Capture the cell that displays the provided text and extract its [x, y] central coordinate. 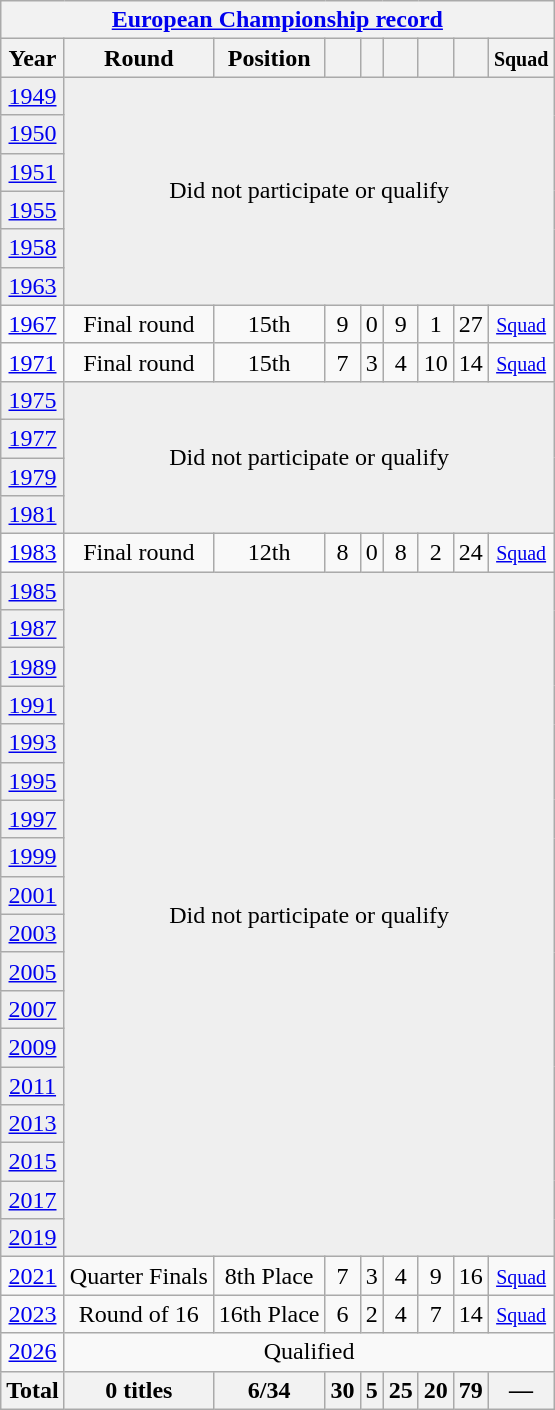
2011 [33, 1085]
1950 [33, 134]
1991 [33, 705]
Round [138, 58]
2001 [33, 895]
20 [436, 1390]
1975 [33, 400]
2013 [33, 1124]
1951 [33, 172]
79 [470, 1390]
Round of 16 [138, 1314]
— [521, 1390]
2003 [33, 933]
1949 [33, 96]
1987 [33, 629]
16th Place [269, 1314]
Position [269, 58]
Qualified [309, 1352]
1 [436, 324]
5 [372, 1390]
2007 [33, 1009]
16 [470, 1276]
12th [269, 553]
1983 [33, 553]
1981 [33, 515]
27 [470, 324]
2009 [33, 1047]
1967 [33, 324]
1971 [33, 362]
10 [436, 362]
2023 [33, 1314]
0 titles [138, 1390]
1985 [33, 591]
1995 [33, 781]
European Championship record [278, 20]
2017 [33, 1200]
2026 [33, 1352]
30 [342, 1390]
6/34 [269, 1390]
1997 [33, 819]
1955 [33, 210]
1993 [33, 743]
1999 [33, 857]
1989 [33, 667]
2019 [33, 1238]
Quarter Finals [138, 1276]
1979 [33, 477]
2005 [33, 971]
1977 [33, 438]
2015 [33, 1162]
1958 [33, 248]
Year [33, 58]
24 [470, 553]
25 [400, 1390]
1963 [33, 286]
6 [342, 1314]
2021 [33, 1276]
Total [33, 1390]
8th Place [269, 1276]
